Provide the (x, y) coordinate of the cell's center where the given text is located.  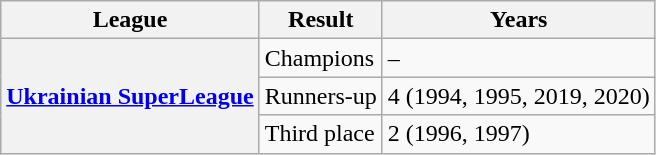
2 (1996, 1997) (518, 134)
Runners-up (320, 96)
– (518, 58)
Result (320, 20)
Years (518, 20)
4 (1994, 1995, 2019, 2020) (518, 96)
Third place (320, 134)
Ukrainian SuperLeague (130, 96)
Champions (320, 58)
League (130, 20)
